Scan for the cell matching the given text and deliver its (x, y) coordinate at center. 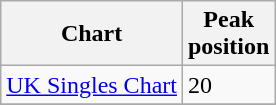
20 (228, 85)
Peakposition (228, 34)
UK Singles Chart (92, 85)
Chart (92, 34)
